Search for the cell housing the specified text and yield its [X, Y] center coordinate. 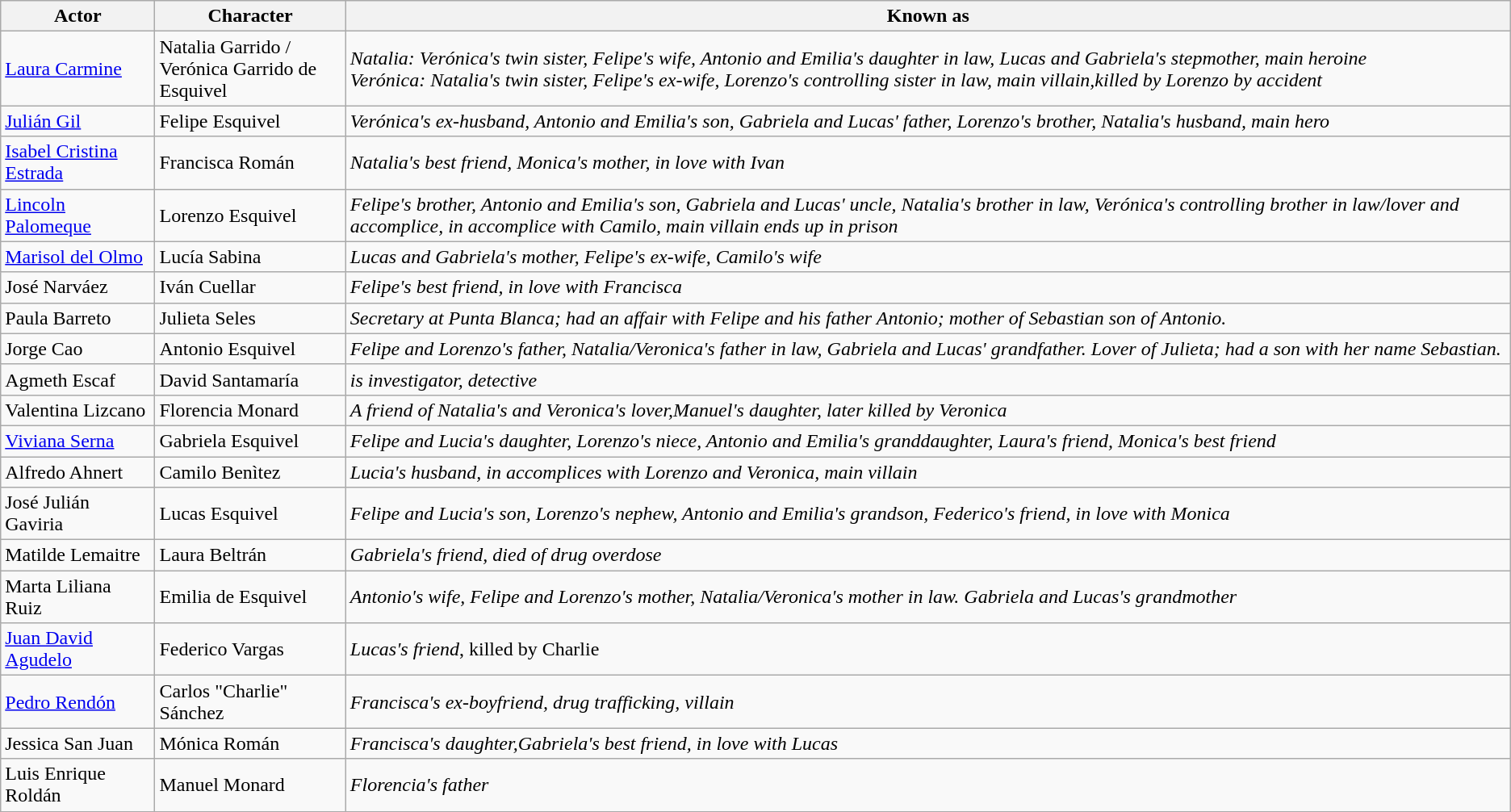
Jessica San Juan [77, 743]
Camilo Benìtez [250, 472]
Felipe and Lucia's daughter, Lorenzo's niece, Antonio and Emilia's granddaughter, Laura's friend, Monica's best friend [928, 441]
Francisca's ex-boyfriend, drug trafficking, villain [928, 702]
Agmeth Escaf [77, 379]
Secretary at Punta Blanca; had an affair with Felipe and his father Antonio; mother of Sebastian son of Antonio. [928, 318]
Carlos "Charlie" Sánchez [250, 702]
Isabel Cristina Estrada [77, 163]
Florencia's father [928, 785]
A friend of Natalia's and Veronica's lover,Manuel's daughter, later killed by Veronica [928, 410]
Natalia Garrido / Verónica Garrido de Esquivel [250, 69]
Known as [928, 16]
Felipe and Lucia's son, Lorenzo's nephew, Antonio and Emilia's grandson, Federico's friend, in love with Monica [928, 513]
Francisca Román [250, 163]
Lucas and Gabriela's mother, Felipe's ex-wife, Camilo's wife [928, 257]
is investigator, detective [928, 379]
Iván Cuellar [250, 287]
Felipe and Lorenzo's father, Natalia/Veronica's father in law, Gabriela and Lucas' grandfather. Lover of Julieta; had a son with her name Sebastian. [928, 349]
Gabriela Esquivel [250, 441]
Julieta Seles [250, 318]
Laura Beltrán [250, 555]
Marisol del Olmo [77, 257]
Laura Carmine [77, 69]
Florencia Monard [250, 410]
Mónica Román [250, 743]
Manuel Monard [250, 785]
Francisca's daughter,Gabriela's best friend, in love with Lucas [928, 743]
Viviana Serna [77, 441]
Gabriela's friend, died of drug overdose [928, 555]
Pedro Rendón [77, 702]
David Santamaría [250, 379]
Valentina Lizcano [77, 410]
Jorge Cao [77, 349]
Lucas's friend, killed by Charlie [928, 649]
Lucía Sabina [250, 257]
Felipe Esquivel [250, 121]
Verónica's ex-husband, Antonio and Emilia's son, Gabriela and Lucas' father, Lorenzo's brother, Natalia's husband, main hero [928, 121]
Marta Liliana Ruiz [77, 597]
Emilia de Esquivel [250, 597]
Matilde Lemaitre [77, 555]
José Narváez [77, 287]
Julián Gil [77, 121]
Character [250, 16]
Federico Vargas [250, 649]
Lucas Esquivel [250, 513]
Juan David Agudelo [77, 649]
Antonio Esquivel [250, 349]
Lucia's husband, in accomplices with Lorenzo and Veronica, main villain [928, 472]
Lincoln Palomeque [77, 215]
Paula Barreto [77, 318]
Felipe's best friend, in love with Francisca [928, 287]
Actor [77, 16]
Lorenzo Esquivel [250, 215]
Antonio's wife, Felipe and Lorenzo's mother, Natalia/Veronica's mother in law. Gabriela and Lucas's grandmother [928, 597]
Luis Enrique Roldán [77, 785]
José Julián Gaviria [77, 513]
Alfredo Ahnert [77, 472]
Natalia's best friend, Monica's mother, in love with Ivan [928, 163]
